Output the [X, Y] coordinate of the center of the cell containing the given text.  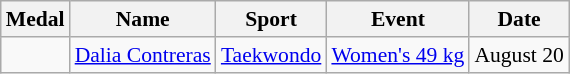
Name [143, 19]
Dalia Contreras [143, 55]
Event [398, 19]
Medal [36, 19]
Date [518, 19]
August 20 [518, 55]
Women's 49 kg [398, 55]
Sport [272, 19]
Taekwondo [272, 55]
